Capture the cell that displays the provided text and extract its [X, Y] central coordinate. 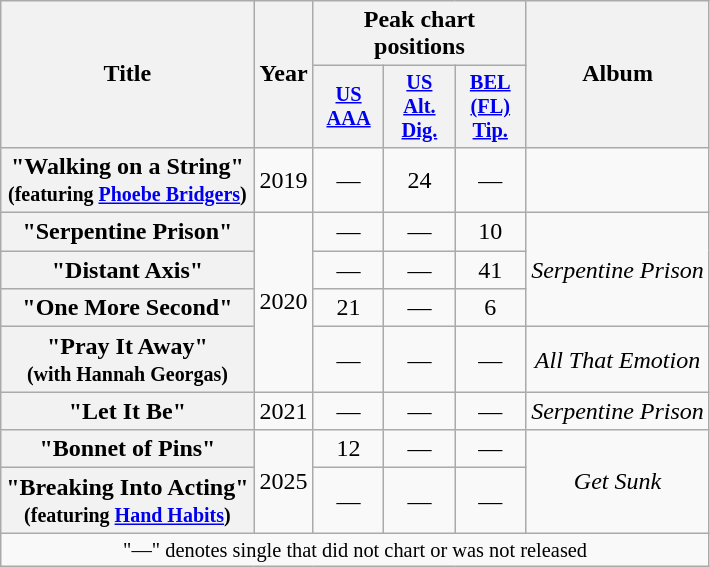
"Pray It Away"(with Hannah Georgas) [128, 360]
2025 [284, 482]
21 [348, 308]
"Bonnet of Pins" [128, 449]
"Serpentine Prison" [128, 232]
"—" denotes single that did not chart or was not released [356, 550]
41 [490, 270]
12 [348, 449]
All That Emotion [618, 360]
USAlt.Dig. [420, 107]
Title [128, 74]
Album [618, 74]
2021 [284, 411]
6 [490, 308]
24 [420, 180]
2020 [284, 302]
"Let It Be" [128, 411]
Get Sunk [618, 482]
USAAA [348, 107]
"Walking on a String"(featuring Phoebe Bridgers) [128, 180]
2019 [284, 180]
"Distant Axis" [128, 270]
BEL(FL)Tip. [490, 107]
Peak chart positions [420, 34]
"Breaking Into Acting"(featuring Hand Habits) [128, 500]
"One More Second" [128, 308]
Year [284, 74]
10 [490, 232]
